Pinpoint the cell where the given text exists, returning its (x, y) midpoint coordinate. 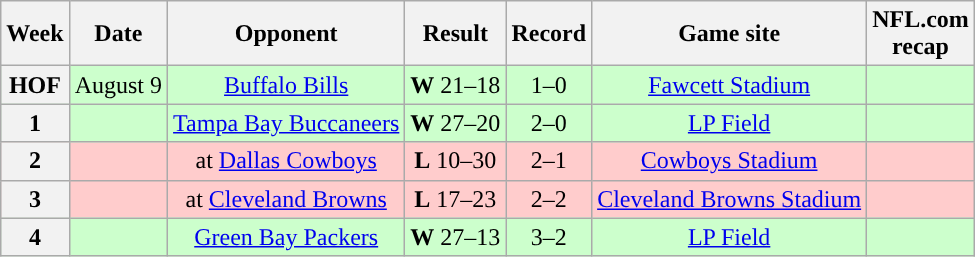
L 17–23 (456, 199)
3–2 (549, 237)
Date (118, 34)
2 (35, 161)
Week (35, 34)
1 (35, 123)
at Cleveland Browns (286, 199)
2–1 (549, 161)
Result (456, 34)
W 27–20 (456, 123)
4 (35, 237)
L 10–30 (456, 161)
Cleveland Browns Stadium (730, 199)
Opponent (286, 34)
1–0 (549, 85)
HOF (35, 85)
August 9 (118, 85)
W 27–13 (456, 237)
Record (549, 34)
2–2 (549, 199)
NFL.comrecap (921, 34)
2–0 (549, 123)
Game site (730, 34)
3 (35, 199)
W 21–18 (456, 85)
at Dallas Cowboys (286, 161)
Fawcett Stadium (730, 85)
Buffalo Bills (286, 85)
Green Bay Packers (286, 237)
Tampa Bay Buccaneers (286, 123)
Cowboys Stadium (730, 161)
